Return the (X, Y) coordinate for the center point of the cell that contains the specified text.  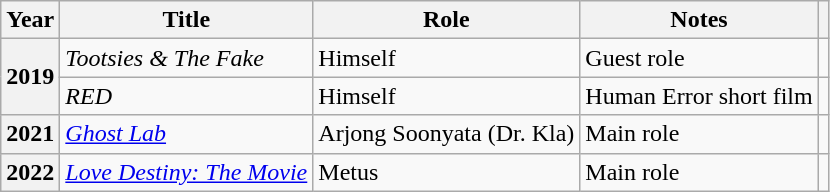
Guest role (699, 58)
Tootsies & The Fake (186, 58)
2019 (30, 77)
Notes (699, 20)
Ghost Lab (186, 134)
Metus (446, 172)
Human Error short film (699, 96)
Role (446, 20)
Title (186, 20)
2022 (30, 172)
Year (30, 20)
2021 (30, 134)
RED (186, 96)
Love Destiny: The Movie (186, 172)
Arjong Soonyata (Dr. Kla) (446, 134)
